Capture the cell that displays the provided text and extract its (X, Y) central coordinate. 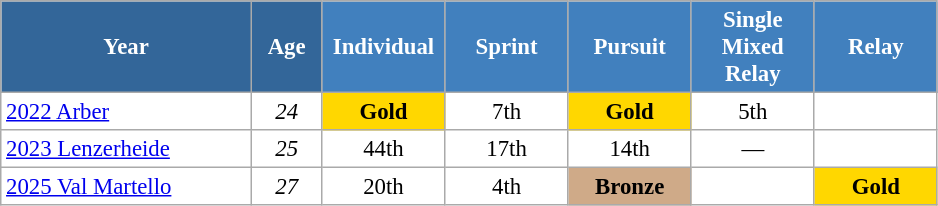
27 (286, 187)
— (752, 149)
2023 Lenzerheide (126, 149)
20th (384, 187)
Bronze (630, 187)
44th (384, 149)
24 (286, 112)
4th (506, 187)
Single Mixed Relay (752, 47)
5th (752, 112)
Pursuit (630, 47)
25 (286, 149)
2025 Val Martello (126, 187)
Age (286, 47)
14th (630, 149)
Individual (384, 47)
Year (126, 47)
7th (506, 112)
Relay (876, 47)
2022 Arber (126, 112)
17th (506, 149)
Sprint (506, 47)
